Provide the [x, y] coordinate of the cell's center where the given text is located.  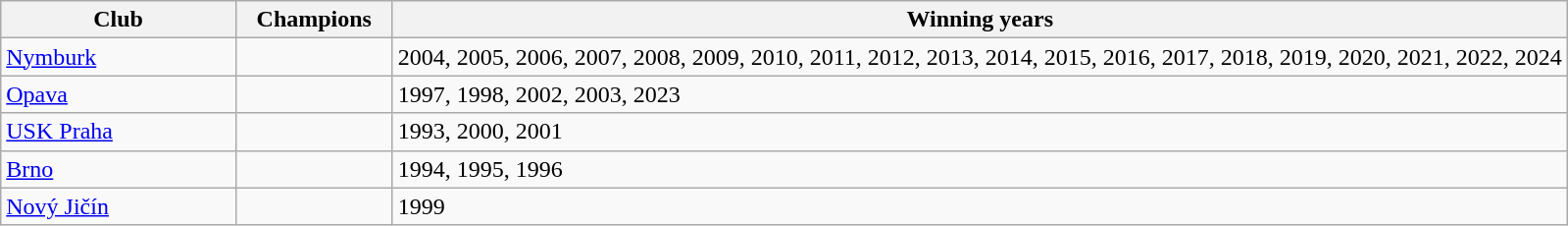
Club [119, 20]
Nový Jičín [119, 206]
Winning years [980, 20]
Opava [119, 94]
1999 [980, 206]
Brno [119, 169]
Nymburk [119, 57]
1994, 1995, 1996 [980, 169]
Champions [314, 20]
1993, 2000, 2001 [980, 132]
1997, 1998, 2002, 2003, 2023 [980, 94]
2004, 2005, 2006, 2007, 2008, 2009, 2010, 2011, 2012, 2013, 2014, 2015, 2016, 2017, 2018, 2019, 2020, 2021, 2022, 2024 [980, 57]
USK Praha [119, 132]
